From the cell containing the given text, extract its center point as (X, Y) coordinate. 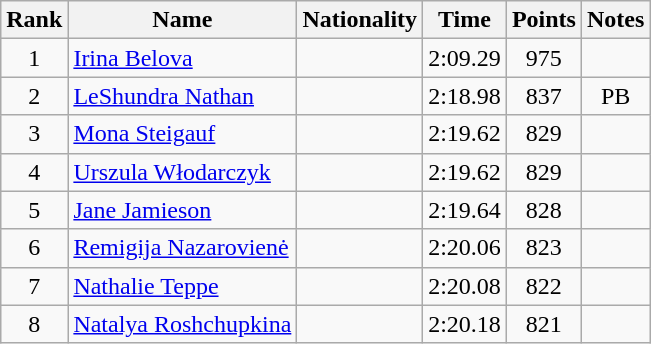
Jane Jamieson (182, 210)
8 (34, 324)
Points (544, 20)
2 (34, 96)
4 (34, 172)
2:19.64 (465, 210)
Remigija Nazarovienė (182, 248)
Nathalie Teppe (182, 286)
828 (544, 210)
2:20.18 (465, 324)
7 (34, 286)
6 (34, 248)
2:09.29 (465, 58)
822 (544, 286)
Mona Steigauf (182, 134)
Rank (34, 20)
2:20.08 (465, 286)
LeShundra Nathan (182, 96)
PB (615, 96)
2:18.98 (465, 96)
2:20.06 (465, 248)
Urszula Włodarczyk (182, 172)
Irina Belova (182, 58)
Time (465, 20)
821 (544, 324)
Name (182, 20)
837 (544, 96)
3 (34, 134)
823 (544, 248)
Nationality (360, 20)
Notes (615, 20)
975 (544, 58)
Natalya Roshchupkina (182, 324)
5 (34, 210)
1 (34, 58)
